Return the [X, Y] coordinate for the center point of the cell that contains the specified text.  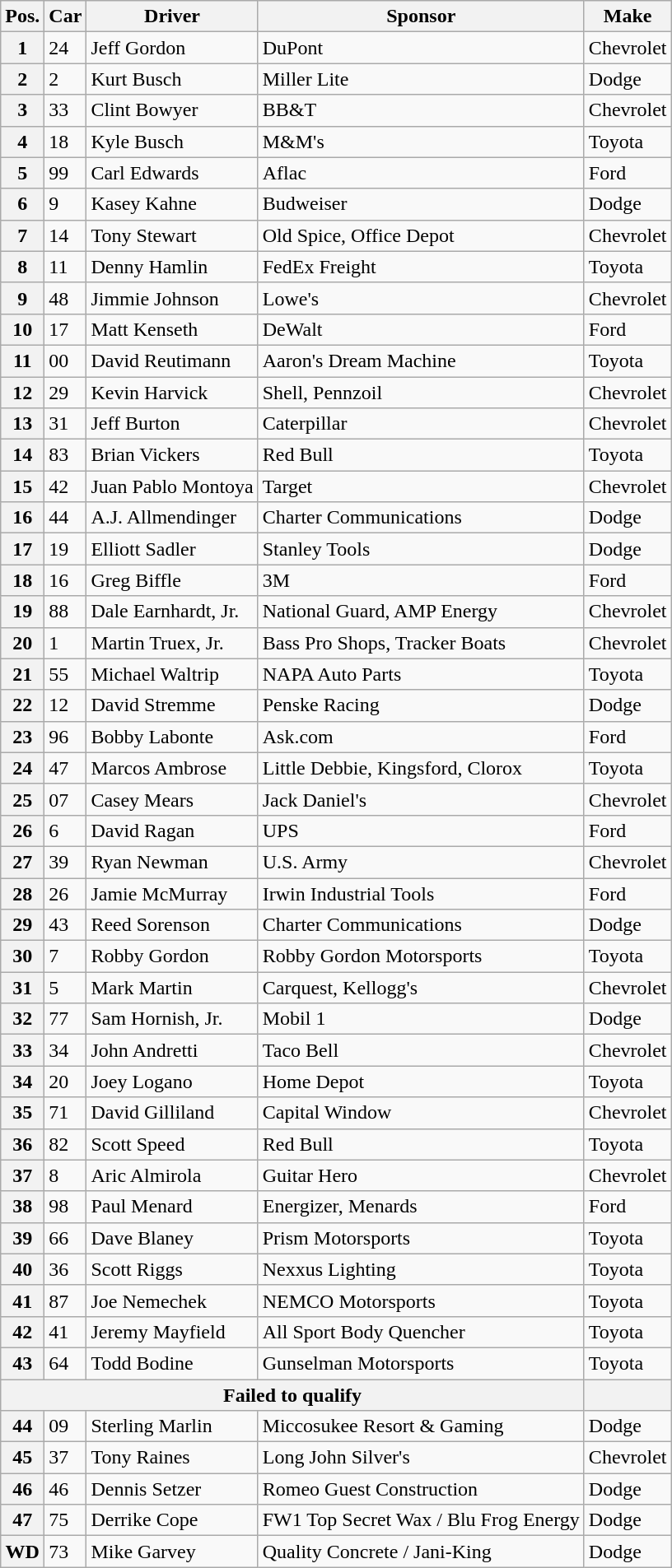
30 [23, 956]
Failed to qualify [293, 1395]
Dale Earnhardt, Jr. [172, 612]
Car [66, 16]
Paul Menard [172, 1207]
87 [66, 1300]
98 [66, 1207]
Sterling Marlin [172, 1426]
Quality Concrete / Jani-King [421, 1552]
15 [23, 486]
07 [66, 799]
Mike Garvey [172, 1552]
Budweiser [421, 204]
David Gilliland [172, 1113]
Guitar Hero [421, 1175]
Scott Riggs [172, 1269]
Joe Nemechek [172, 1300]
10 [23, 329]
U.S. Army [421, 862]
Penske Racing [421, 705]
28 [23, 893]
BB&T [421, 110]
Casey Mears [172, 799]
M&M's [421, 142]
Ask.com [421, 737]
Tony Raines [172, 1458]
13 [23, 424]
45 [23, 1458]
Dave Blaney [172, 1238]
Jeremy Mayfield [172, 1332]
32 [23, 1019]
All Sport Body Quencher [421, 1332]
Sam Hornish, Jr. [172, 1019]
Kurt Busch [172, 79]
Juan Pablo Montoya [172, 486]
David Ragan [172, 831]
DuPont [421, 48]
Ryan Newman [172, 862]
Dennis Setzer [172, 1489]
77 [66, 1019]
Kasey Kahne [172, 204]
Miller Lite [421, 79]
Joey Logano [172, 1082]
48 [66, 298]
3M [421, 580]
Little Debbie, Kingsford, Clorox [421, 768]
Nexxus Lighting [421, 1269]
Taco Bell [421, 1050]
Scott Speed [172, 1144]
FedEx Freight [421, 267]
Reed Sorenson [172, 925]
Clint Bowyer [172, 110]
Gunselman Motorsports [421, 1363]
Martin Truex, Jr. [172, 643]
Matt Kenseth [172, 329]
Pos. [23, 16]
Long John Silver's [421, 1458]
Aflac [421, 173]
22 [23, 705]
Mark Martin [172, 988]
35 [23, 1113]
Stanley Tools [421, 549]
A.J. Allmendinger [172, 518]
Carquest, Kellogg's [421, 988]
Bobby Labonte [172, 737]
NAPA Auto Parts [421, 674]
09 [66, 1426]
Kyle Busch [172, 142]
27 [23, 862]
Carl Edwards [172, 173]
Brian Vickers [172, 455]
Jimmie Johnson [172, 298]
71 [66, 1113]
Lowe's [421, 298]
Irwin Industrial Tools [421, 893]
00 [66, 361]
Miccosukee Resort & Gaming [421, 1426]
Driver [172, 16]
Kevin Harvick [172, 393]
John Andretti [172, 1050]
National Guard, AMP Energy [421, 612]
Jeff Gordon [172, 48]
Elliott Sadler [172, 549]
73 [66, 1552]
Make [628, 16]
Shell, Pennzoil [421, 393]
96 [66, 737]
88 [66, 612]
40 [23, 1269]
Greg Biffle [172, 580]
66 [66, 1238]
Aric Almirola [172, 1175]
83 [66, 455]
Aaron's Dream Machine [421, 361]
Prism Motorsports [421, 1238]
Jamie McMurray [172, 893]
75 [66, 1520]
Energizer, Menards [421, 1207]
Jeff Burton [172, 424]
Tony Stewart [172, 235]
23 [23, 737]
FW1 Top Secret Wax / Blu Frog Energy [421, 1520]
Robby Gordon [172, 956]
Robby Gordon Motorsports [421, 956]
Old Spice, Office Depot [421, 235]
Todd Bodine [172, 1363]
82 [66, 1144]
3 [23, 110]
Mobil 1 [421, 1019]
DeWalt [421, 329]
25 [23, 799]
64 [66, 1363]
Derrike Cope [172, 1520]
4 [23, 142]
21 [23, 674]
Bass Pro Shops, Tracker Boats [421, 643]
Sponsor [421, 16]
Caterpillar [421, 424]
Home Depot [421, 1082]
David Reutimann [172, 361]
Denny Hamlin [172, 267]
38 [23, 1207]
Marcos Ambrose [172, 768]
Capital Window [421, 1113]
WD [23, 1552]
99 [66, 173]
55 [66, 674]
Target [421, 486]
Romeo Guest Construction [421, 1489]
Michael Waltrip [172, 674]
Jack Daniel's [421, 799]
David Stremme [172, 705]
UPS [421, 831]
NEMCO Motorsports [421, 1300]
